Capture the cell that displays the provided text and extract its [x, y] central coordinate. 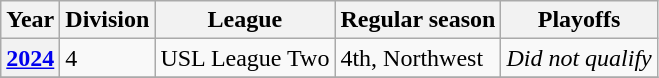
Playoffs [579, 20]
USL League Two [245, 58]
League [245, 20]
2024 [30, 58]
Year [30, 20]
4th, Northwest [418, 58]
4 [108, 58]
Division [108, 20]
Regular season [418, 20]
Did not qualify [579, 58]
